Output the [X, Y] coordinate of the center of the cell containing the given text.  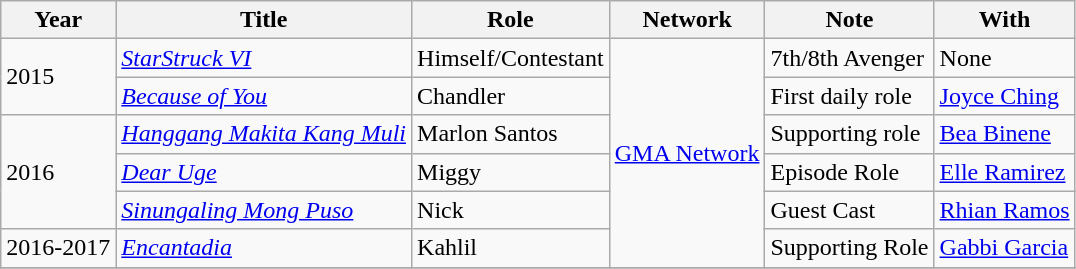
Role [511, 20]
Title [264, 20]
Hanggang Makita Kang Muli [264, 134]
Nick [511, 210]
Dear Uge [264, 172]
2016-2017 [58, 248]
Gabbi Garcia [1004, 248]
Supporting Role [850, 248]
Joyce Ching [1004, 96]
Supporting role [850, 134]
GMA Network [687, 153]
First daily role [850, 96]
Sinungaling Mong Puso [264, 210]
Himself/Contestant [511, 58]
Network [687, 20]
Episode Role [850, 172]
Note [850, 20]
Marlon Santos [511, 134]
7th/8th Avenger [850, 58]
Kahlil [511, 248]
Because of You [264, 96]
With [1004, 20]
Year [58, 20]
2016 [58, 172]
2015 [58, 77]
Bea Binene [1004, 134]
Guest Cast [850, 210]
None [1004, 58]
Miggy [511, 172]
Encantadia [264, 248]
Chandler [511, 96]
StarStruck VI [264, 58]
Elle Ramirez [1004, 172]
Rhian Ramos [1004, 210]
